Extract the (X, Y) coordinate from the center of the cell holding the provided text.  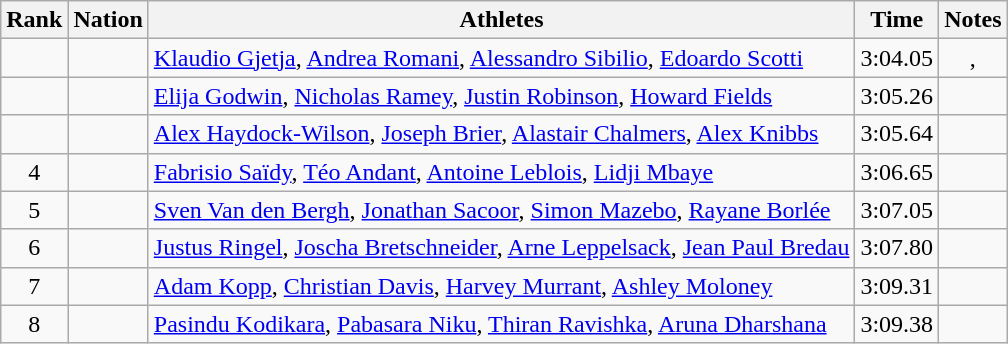
3:09.38 (897, 324)
3:04.05 (897, 58)
3:09.31 (897, 286)
Alex Haydock-Wilson, Joseph Brier, Alastair Chalmers, Alex Knibbs (502, 134)
Fabrisio Saïdy, Téo Andant, Antoine Leblois, Lidji Mbaye (502, 172)
3:06.65 (897, 172)
Nation (108, 20)
3:05.64 (897, 134)
, (973, 58)
Athletes (502, 20)
Justus Ringel, Joscha Bretschneider, Arne Leppelsack, Jean Paul Bredau (502, 248)
Rank (34, 20)
4 (34, 172)
5 (34, 210)
Adam Kopp, Christian Davis, Harvey Murrant, Ashley Moloney (502, 286)
3:07.05 (897, 210)
Time (897, 20)
7 (34, 286)
Elija Godwin, Nicholas Ramey, Justin Robinson, Howard Fields (502, 96)
Notes (973, 20)
3:05.26 (897, 96)
Pasindu Kodikara, Pabasara Niku, Thiran Ravishka, Aruna Dharshana (502, 324)
Klaudio Gjetja, Andrea Romani, Alessandro Sibilio, Edoardo Scotti (502, 58)
Sven Van den Bergh, Jonathan Sacoor, Simon Mazebo, Rayane Borlée (502, 210)
6 (34, 248)
3:07.80 (897, 248)
8 (34, 324)
